Scan for the cell matching the given text and deliver its [X, Y] coordinate at center. 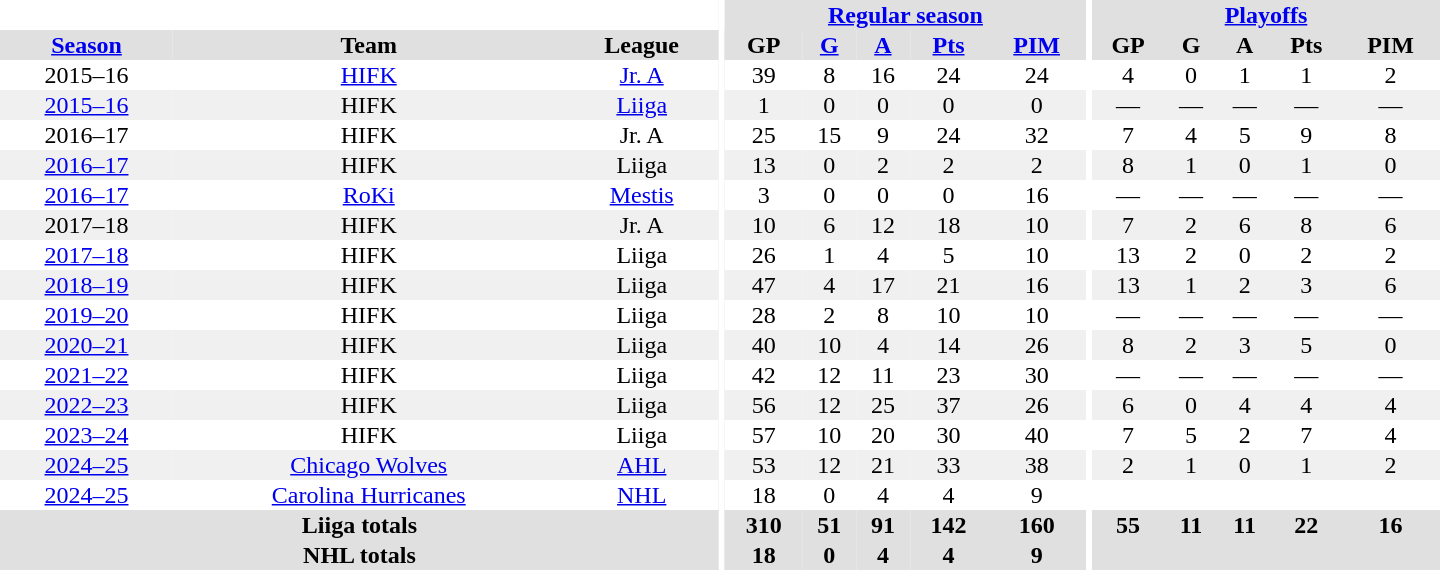
160 [1036, 525]
Liiga totals [360, 525]
142 [949, 525]
56 [764, 405]
Playoffs [1266, 15]
42 [764, 375]
57 [764, 435]
14 [949, 345]
Mestis [641, 195]
League [641, 45]
Team [369, 45]
23 [949, 375]
Carolina Hurricanes [369, 495]
NHL totals [360, 555]
32 [1036, 135]
28 [764, 315]
Chicago Wolves [369, 465]
2018–19 [86, 285]
17 [883, 285]
47 [764, 285]
Season [86, 45]
38 [1036, 465]
AHL [641, 465]
51 [829, 525]
91 [883, 525]
20 [883, 435]
55 [1128, 525]
2022–23 [86, 405]
2023–24 [86, 435]
Regular season [906, 15]
RoKi [369, 195]
NHL [641, 495]
15 [829, 135]
37 [949, 405]
2021–22 [86, 375]
39 [764, 75]
310 [764, 525]
33 [949, 465]
2020–21 [86, 345]
53 [764, 465]
2019–20 [86, 315]
22 [1307, 525]
